Find where the given text appears and provide that cell's center as [X, Y] coordinate. 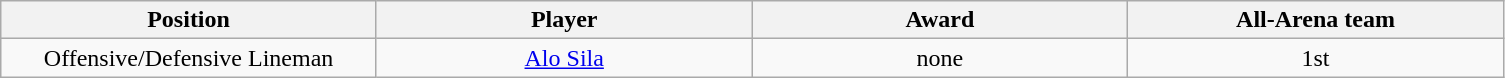
none [940, 58]
Offensive/Defensive Lineman [189, 58]
Alo Sila [564, 58]
1st [1316, 58]
Position [189, 20]
Player [564, 20]
All-Arena team [1316, 20]
Award [940, 20]
